For the text-containing cell, return its midpoint in [x, y] coordinate format. 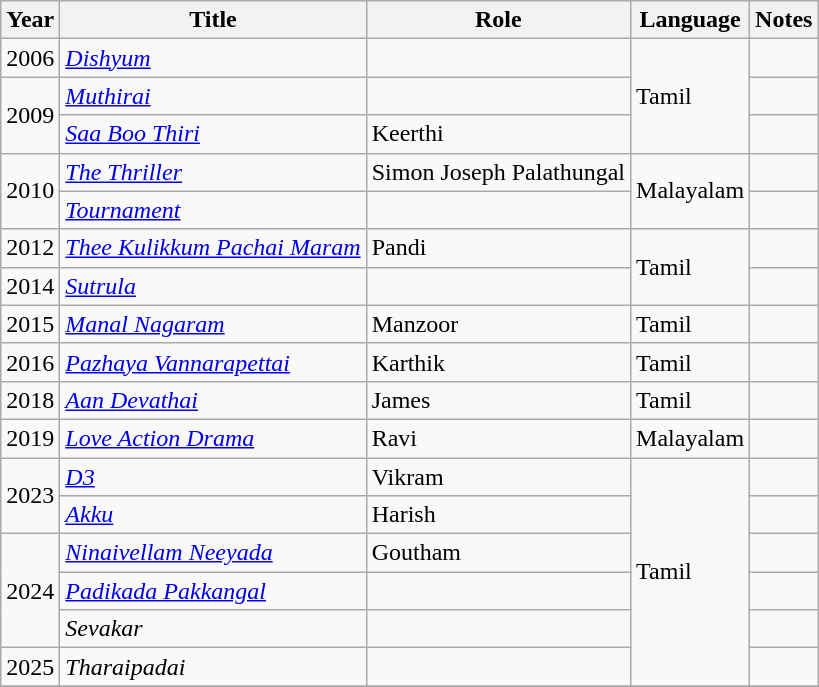
Pazhaya Vannarapettai [213, 362]
Title [213, 20]
2024 [30, 591]
Tournament [213, 210]
2019 [30, 438]
Padikada Pakkangal [213, 591]
Tharaipadai [213, 667]
Muthirai [213, 96]
Vikram [498, 477]
Simon Joseph Palathungal [498, 172]
Love Action Drama [213, 438]
Thee Kulikkum Pachai Maram [213, 248]
Language [690, 20]
The Thriller [213, 172]
Harish [498, 515]
Sutrula [213, 286]
2015 [30, 324]
Notes [784, 20]
2012 [30, 248]
2014 [30, 286]
2018 [30, 400]
2006 [30, 58]
Year [30, 20]
2016 [30, 362]
2025 [30, 667]
Karthik [498, 362]
Goutham [498, 553]
Ninaivellam Neeyada [213, 553]
2023 [30, 496]
Ravi [498, 438]
2009 [30, 115]
Manzoor [498, 324]
D3 [213, 477]
Aan Devathai [213, 400]
James [498, 400]
Dishyum [213, 58]
2010 [30, 191]
Saa Boo Thiri [213, 134]
Manal Nagaram [213, 324]
Sevakar [213, 629]
Pandi [498, 248]
Role [498, 20]
Keerthi [498, 134]
Akku [213, 515]
